For the text-containing cell, return its midpoint in [x, y] coordinate format. 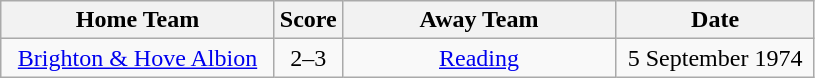
Score [308, 20]
Brighton & Hove Albion [138, 58]
Home Team [138, 20]
2–3 [308, 58]
Reading [479, 58]
5 September 1974 [716, 58]
Date [716, 20]
Away Team [479, 20]
